Determine the (X, Y) coordinate at the center of the cell enclosing the given text.  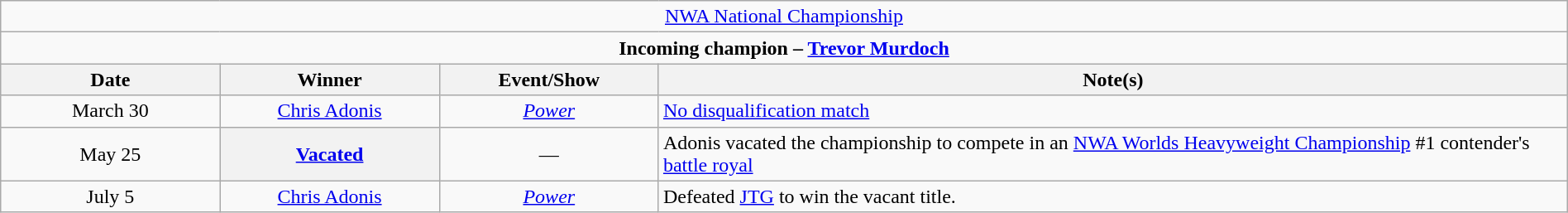
Winner (329, 80)
May 25 (111, 154)
March 30 (111, 111)
July 5 (111, 196)
— (549, 154)
Event/Show (549, 80)
No disqualification match (1113, 111)
Incoming champion – Trevor Murdoch (784, 48)
Defeated JTG to win the vacant title. (1113, 196)
Note(s) (1113, 80)
Vacated (329, 154)
Date (111, 80)
Adonis vacated the championship to compete in an NWA Worlds Heavyweight Championship #1 contender's battle royal (1113, 154)
NWA National Championship (784, 17)
